Provide the (x, y) coordinate of the cell's center where the given text is located.  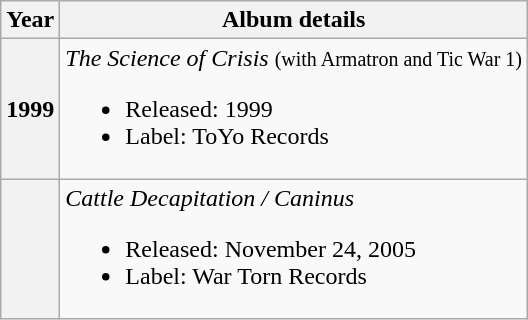
The Science of Crisis (with Armatron and Tic War 1)Released: 1999Label: ToYo Records (294, 109)
Cattle Decapitation / CaninusReleased: November 24, 2005Label: War Torn Records (294, 249)
Album details (294, 20)
1999 (30, 109)
Year (30, 20)
